Find where the given text appears and provide that cell's center as (X, Y) coordinate. 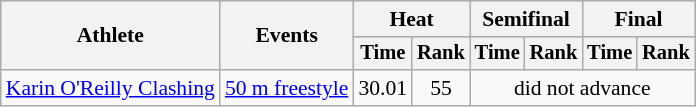
Semifinal (526, 19)
Athlete (110, 36)
50 m freestyle (287, 88)
did not advance (582, 88)
Final (638, 19)
30.01 (382, 88)
Events (287, 36)
Karin O'Reilly Clashing (110, 88)
Heat (411, 19)
55 (441, 88)
